Identify which cell holds the provided text, then report its (X, Y) central coordinate. 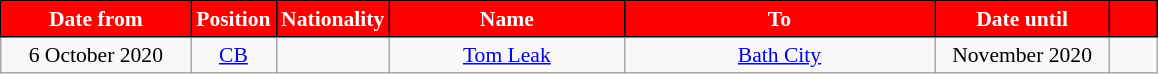
CB (234, 55)
Tom Leak (506, 55)
November 2020 (1022, 55)
Date from (96, 19)
Date until (1022, 19)
6 October 2020 (96, 55)
Position (234, 19)
To (779, 19)
Name (506, 19)
Nationality (332, 19)
Bath City (779, 55)
